Provide the (x, y) coordinate of the cell's center where the given text is located.  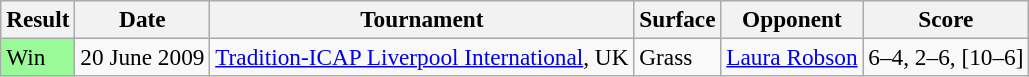
Surface (678, 19)
Tournament (422, 19)
Tradition-ICAP Liverpool International, UK (422, 57)
Win (38, 57)
Opponent (792, 19)
Score (946, 19)
Laura Robson (792, 57)
6–4, 2–6, [10–6] (946, 57)
Date (142, 19)
Grass (678, 57)
20 June 2009 (142, 57)
Result (38, 19)
